Return the [x, y] coordinate for the center point of the cell that contains the specified text.  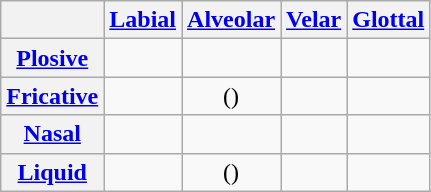
Plosive [52, 58]
Labial [143, 20]
Glottal [388, 20]
Velar [314, 20]
Liquid [52, 172]
Nasal [52, 134]
Alveolar [232, 20]
Fricative [52, 96]
